Scan for the cell matching the given text and deliver its (x, y) coordinate at center. 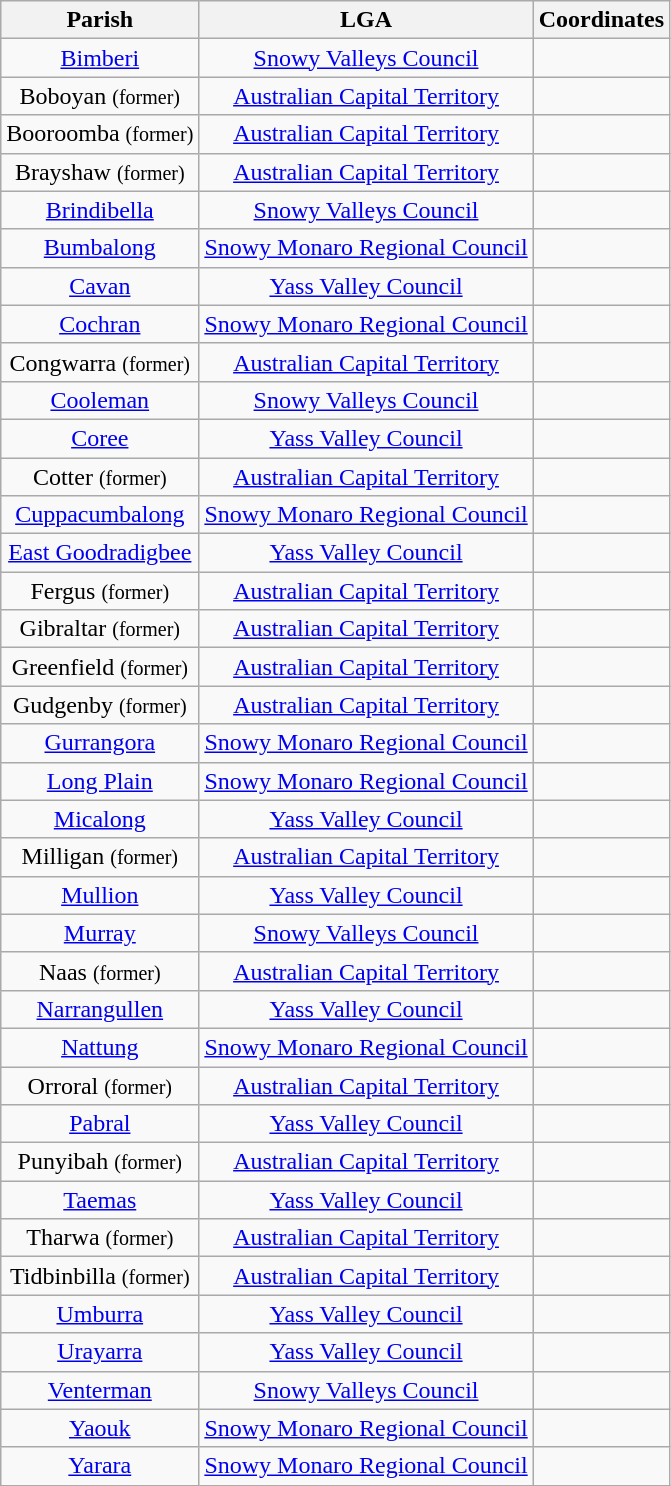
Narrangullen (100, 1009)
Coordinates (601, 20)
Urayarra (100, 1352)
Venterman (100, 1390)
Cooleman (100, 400)
Pabral (100, 1124)
Booroomba (former) (100, 134)
Parish (100, 20)
Naas (former) (100, 971)
Greenfield (former) (100, 667)
LGA (366, 20)
Murray (100, 933)
Cotter (former) (100, 477)
Punyibah (former) (100, 1162)
Gudgenby (former) (100, 705)
Yaouk (100, 1428)
Long Plain (100, 781)
East Goodradigbee (100, 553)
Cuppacumbalong (100, 515)
Tharwa (former) (100, 1238)
Bimberi (100, 58)
Mullion (100, 895)
Fergus (former) (100, 591)
Micalong (100, 819)
Gibraltar (former) (100, 629)
Congwarra (former) (100, 362)
Yarara (100, 1466)
Tidbinbilla (former) (100, 1276)
Bumbalong (100, 248)
Brayshaw (former) (100, 172)
Gurrangora (100, 743)
Cavan (100, 286)
Taemas (100, 1200)
Umburra (100, 1314)
Brindibella (100, 210)
Coree (100, 438)
Boboyan (former) (100, 96)
Orroral (former) (100, 1085)
Cochran (100, 324)
Milligan (former) (100, 857)
Nattung (100, 1047)
